From the cell containing the given text, extract its center point as (x, y) coordinate. 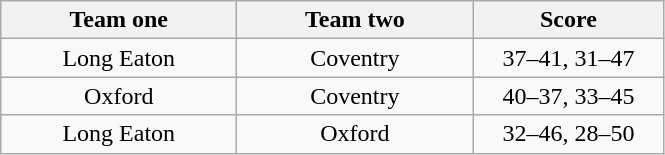
Team one (119, 20)
Team two (355, 20)
32–46, 28–50 (568, 134)
40–37, 33–45 (568, 96)
Score (568, 20)
37–41, 31–47 (568, 58)
